Extract the [x, y] coordinate from the center of the cell holding the provided text.  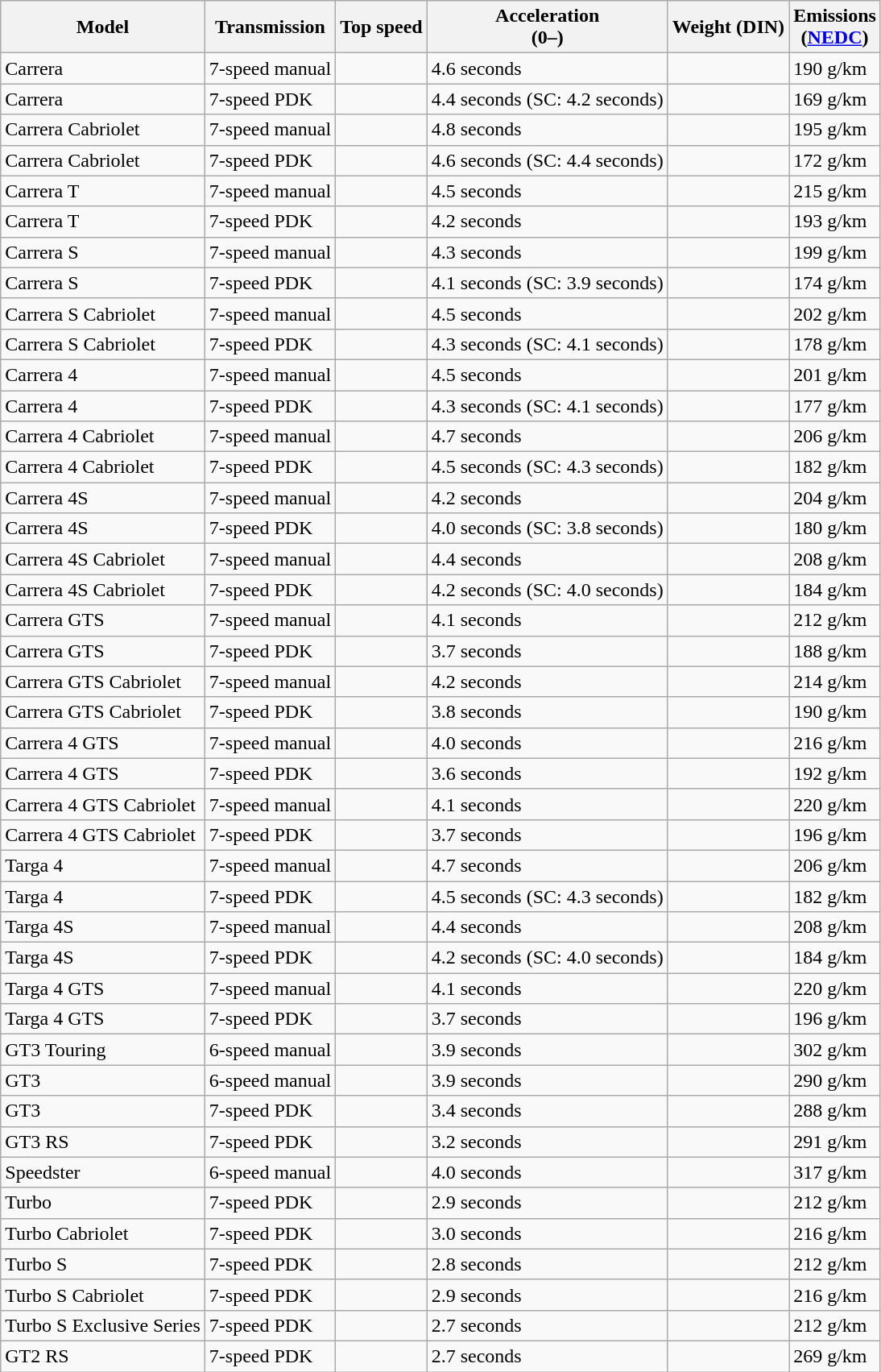
3.2 seconds [548, 1142]
GT3 RS [103, 1142]
317 g/km [835, 1172]
199 g/km [835, 252]
178 g/km [835, 344]
Turbo S Exclusive Series [103, 1325]
172 g/km [835, 160]
4.4 seconds (SC: 4.2 seconds) [548, 99]
169 g/km [835, 99]
188 g/km [835, 651]
291 g/km [835, 1142]
2.8 seconds [548, 1264]
Weight (DIN) [728, 27]
4.1 seconds (SC: 3.9 seconds) [548, 283]
Turbo S Cabriolet [103, 1295]
180 g/km [835, 528]
4.6 seconds (SC: 4.4 seconds) [548, 160]
3.6 seconds [548, 773]
Transmission [270, 27]
Acceleration(0–) [548, 27]
177 g/km [835, 405]
201 g/km [835, 375]
215 g/km [835, 191]
Model [103, 27]
290 g/km [835, 1080]
3.4 seconds [548, 1111]
214 g/km [835, 682]
Turbo S [103, 1264]
192 g/km [835, 773]
269 g/km [835, 1356]
204 g/km [835, 498]
4.8 seconds [548, 130]
4.3 seconds [548, 252]
193 g/km [835, 222]
GT2 RS [103, 1356]
174 g/km [835, 283]
4.0 seconds (SC: 3.8 seconds) [548, 528]
Turbo Cabriolet [103, 1233]
195 g/km [835, 130]
4.6 seconds [548, 68]
Speedster [103, 1172]
3.0 seconds [548, 1233]
3.8 seconds [548, 712]
Emissions (NEDC) [835, 27]
Top speed [382, 27]
GT3 Touring [103, 1050]
Turbo [103, 1203]
302 g/km [835, 1050]
288 g/km [835, 1111]
202 g/km [835, 313]
